Extract the (X, Y) coordinate from the center of the cell holding the provided text.  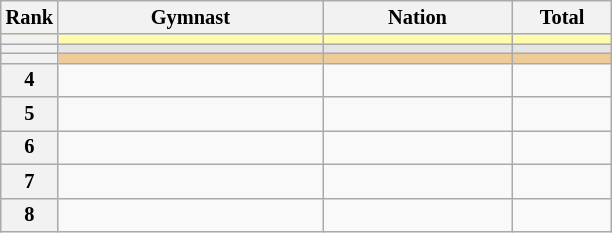
Gymnast (190, 17)
4 (30, 80)
Nation (418, 17)
6 (30, 147)
Rank (30, 17)
7 (30, 181)
8 (30, 215)
Total (562, 17)
5 (30, 114)
